Extract the (X, Y) coordinate from the center of the cell holding the provided text.  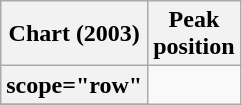
scope="row" (74, 85)
Chart (2003) (74, 34)
Peakposition (194, 34)
